Search for the cell housing the specified text and yield its (X, Y) center coordinate. 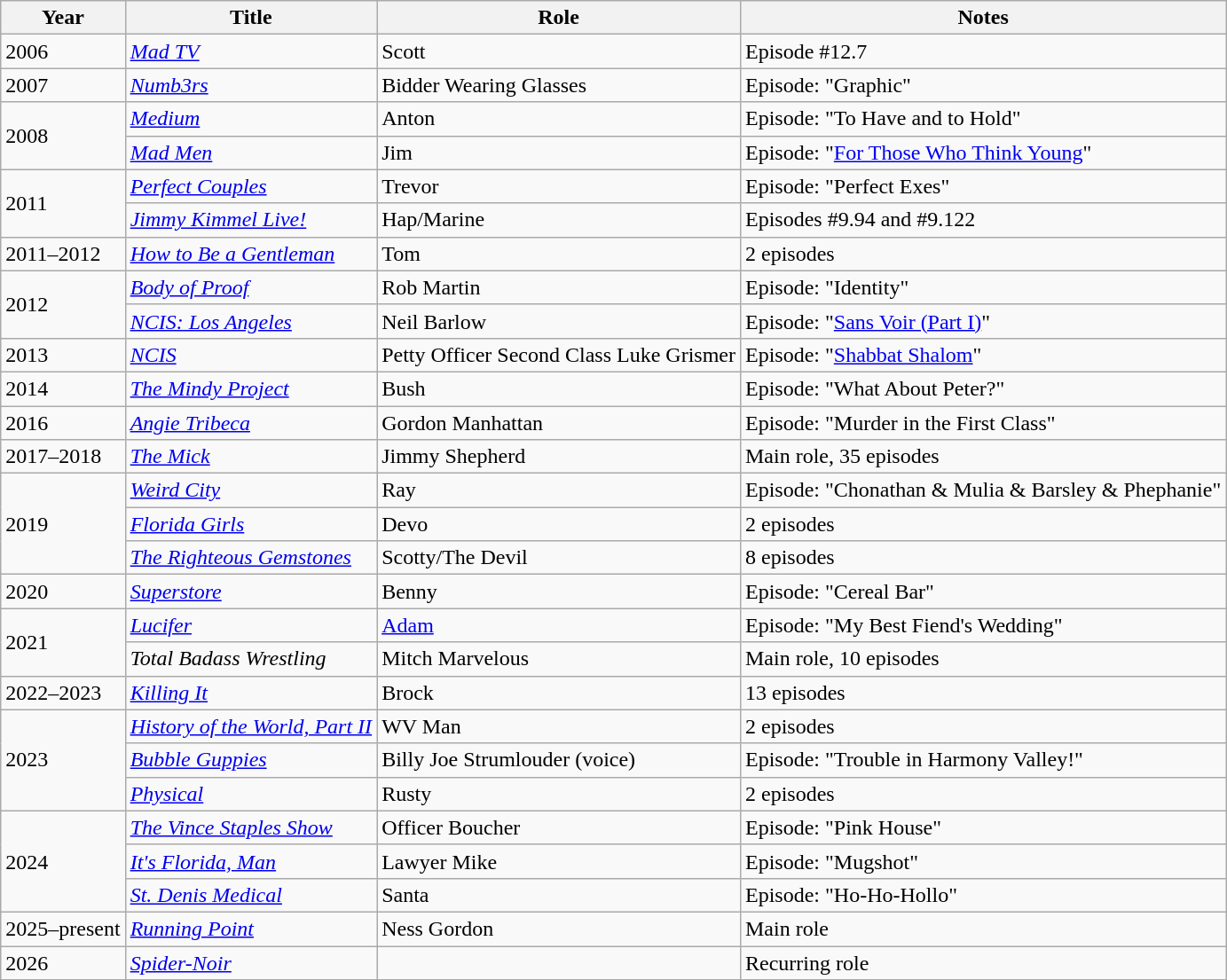
Episode: "Cereal Bar" (983, 592)
Episode: "Identity" (983, 287)
Petty Officer Second Class Luke Grismer (559, 355)
Total Badass Wrestling (251, 659)
Episode: "Pink House" (983, 827)
It's Florida, Man (251, 861)
Gordon Manhattan (559, 423)
Physical (251, 794)
Episode: "Sans Voir (Part I)" (983, 321)
Episode: "For Those Who Think Young" (983, 153)
Scott (559, 51)
Santa (559, 895)
Notes (983, 18)
Episode: "Trouble in Harmony Valley!" (983, 760)
Bidder Wearing Glasses (559, 85)
Episode: "Mugshot" (983, 861)
Mitch Marvelous (559, 659)
Episode: "Chonathan & Mulia & Barsley & Phephanie" (983, 490)
2014 (63, 388)
Episode: "Shabbat Shalom" (983, 355)
Superstore (251, 592)
Role (559, 18)
St. Denis Medical (251, 895)
Ness Gordon (559, 929)
Angie Tribeca (251, 423)
Bush (559, 388)
The Vince Staples Show (251, 827)
2022–2023 (63, 693)
13 episodes (983, 693)
Lucifer (251, 625)
Episodes #9.94 and #9.122 (983, 220)
Running Point (251, 929)
Officer Boucher (559, 827)
Jimmy Kimmel Live! (251, 220)
2021 (63, 642)
Devo (559, 524)
Jim (559, 153)
2024 (63, 861)
Bubble Guppies (251, 760)
Florida Girls (251, 524)
Neil Barlow (559, 321)
Episode: "Murder in the First Class" (983, 423)
Ray (559, 490)
Title (251, 18)
Rob Martin (559, 287)
Episode: "Ho-Ho-Hollo" (983, 895)
Main role, 10 episodes (983, 659)
Medium (251, 119)
2020 (63, 592)
NCIS: Los Angeles (251, 321)
Billy Joe Strumlouder (voice) (559, 760)
Killing It (251, 693)
Hap/Marine (559, 220)
The Mick (251, 457)
Lawyer Mike (559, 861)
2026 (63, 962)
Mad TV (251, 51)
2013 (63, 355)
Weird City (251, 490)
WV Man (559, 726)
Episode: "My Best Fiend's Wedding" (983, 625)
2017–2018 (63, 457)
Tom (559, 254)
Perfect Couples (251, 186)
Episode #12.7 (983, 51)
2011 (63, 203)
2006 (63, 51)
The Righteous Gemstones (251, 558)
Adam (559, 625)
Jimmy Shepherd (559, 457)
Anton (559, 119)
Rusty (559, 794)
Episode: "What About Peter?" (983, 388)
Recurring role (983, 962)
8 episodes (983, 558)
Spider-Noir (251, 962)
History of the World, Part II (251, 726)
2011–2012 (63, 254)
Benny (559, 592)
2008 (63, 136)
Year (63, 18)
Body of Proof (251, 287)
Episode: "Perfect Exes" (983, 186)
Trevor (559, 186)
Mad Men (251, 153)
2007 (63, 85)
2023 (63, 760)
The Mindy Project (251, 388)
2025–present (63, 929)
NCIS (251, 355)
2019 (63, 524)
Main role (983, 929)
2016 (63, 423)
Main role, 35 episodes (983, 457)
How to Be a Gentleman (251, 254)
Episode: "To Have and to Hold" (983, 119)
Scotty/The Devil (559, 558)
Episode: "Graphic" (983, 85)
Numb3rs (251, 85)
Brock (559, 693)
2012 (63, 304)
